Capture the cell that displays the provided text and extract its (X, Y) central coordinate. 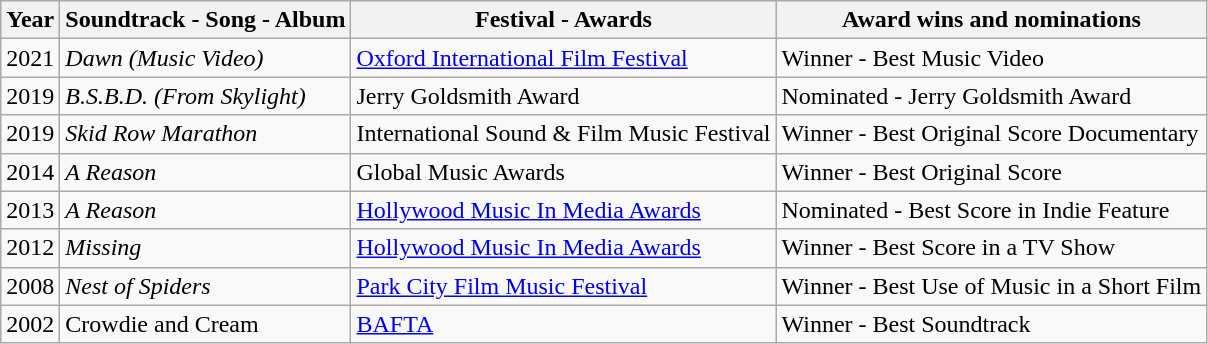
Winner - Best Use of Music in a Short Film (992, 286)
Park City Film Music Festival (564, 286)
Dawn (Music Video) (206, 58)
2012 (30, 248)
Global Music Awards (564, 172)
BAFTA (564, 324)
Soundtrack - Song - Album (206, 20)
Winner - Best Music Video (992, 58)
Skid Row Marathon (206, 134)
2002 (30, 324)
Year (30, 20)
Winner - Best Original Score Documentary (992, 134)
Nominated - Jerry Goldsmith Award (992, 96)
Award wins and nominations (992, 20)
Crowdie and Cream (206, 324)
Nominated - Best Score in Indie Feature (992, 210)
Nest of Spiders (206, 286)
Festival - Awards (564, 20)
Missing (206, 248)
2013 (30, 210)
Oxford International Film Festival (564, 58)
B.S.B.D. (From Skylight) (206, 96)
2014 (30, 172)
Winner - Best Soundtrack (992, 324)
Winner - Best Score in a TV Show (992, 248)
Winner - Best Original Score (992, 172)
Jerry Goldsmith Award (564, 96)
International Sound & Film Music Festival (564, 134)
2008 (30, 286)
2021 (30, 58)
